For the text-containing cell, return its midpoint in (x, y) coordinate format. 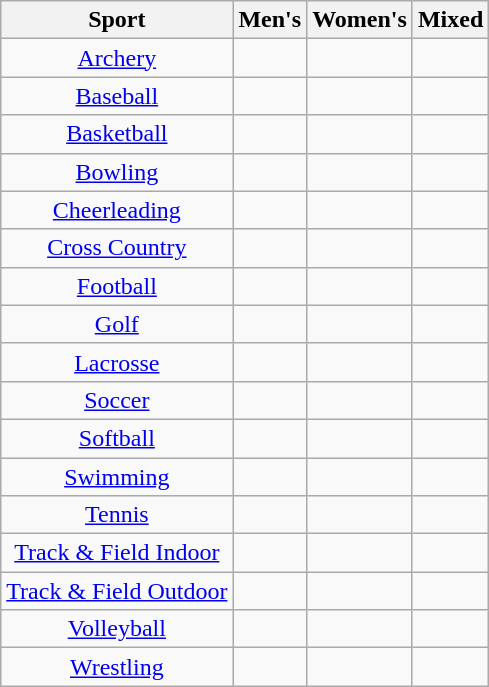
Mixed (450, 20)
Volleyball (117, 629)
Lacrosse (117, 362)
Women's (360, 20)
Men's (270, 20)
Wrestling (117, 667)
Golf (117, 324)
Track & Field Outdoor (117, 591)
Football (117, 286)
Cross Country (117, 248)
Bowling (117, 172)
Track & Field Indoor (117, 553)
Soccer (117, 400)
Basketball (117, 134)
Baseball (117, 96)
Cheerleading (117, 210)
Sport (117, 20)
Swimming (117, 477)
Softball (117, 438)
Tennis (117, 515)
Archery (117, 58)
